Determine the (x, y) coordinate at the center of the cell enclosing the given text.  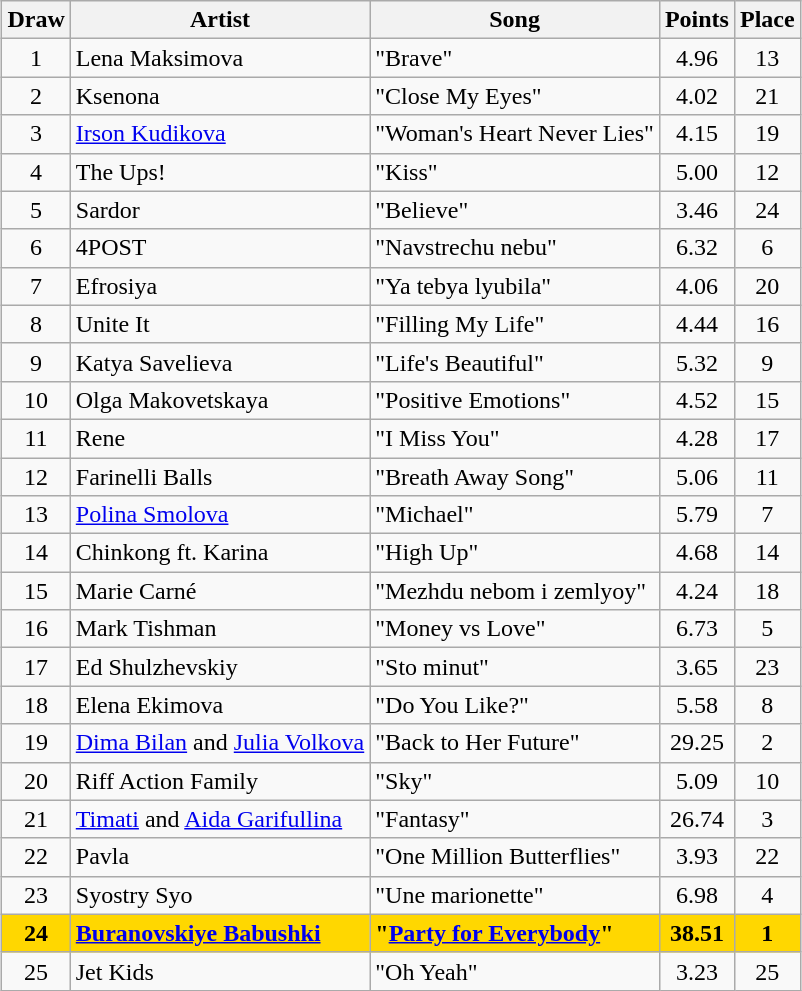
Irson Kudikova (220, 134)
Draw (36, 20)
Song (515, 20)
Artist (220, 20)
"Breath Away Song" (515, 477)
"Brave" (515, 58)
Olga Makovetskaya (220, 400)
38.51 (696, 933)
"Life's Beautiful" (515, 362)
"Party for Everybody" (515, 933)
Ed Shulzhevskiy (220, 667)
3.93 (696, 857)
4.68 (696, 553)
Pavla (220, 857)
4.44 (696, 324)
Dima Bilan and Julia Volkova (220, 743)
Polina Smolova (220, 515)
4POST (220, 248)
3.23 (696, 971)
4.52 (696, 400)
26.74 (696, 819)
Elena Ekimova (220, 705)
Points (696, 20)
3.65 (696, 667)
5.32 (696, 362)
"High Up" (515, 553)
Timati and Aida Garifullina (220, 819)
Syostry Syo (220, 895)
6.73 (696, 629)
"Sto minut" (515, 667)
Lena Maksimova (220, 58)
4.24 (696, 591)
Sardor (220, 210)
5.09 (696, 781)
Efrosiya (220, 286)
Unite It (220, 324)
Farinelli Balls (220, 477)
"I Miss You" (515, 438)
29.25 (696, 743)
"Mezhdu nebom i zemlyoy" (515, 591)
Rene (220, 438)
"Believe" (515, 210)
Jet Kids (220, 971)
Marie Carné (220, 591)
"Oh Yeah" (515, 971)
"Une marionette" (515, 895)
5.79 (696, 515)
Katya Savelieva (220, 362)
"Ya tebya lyubila" (515, 286)
4.06 (696, 286)
"Michael" (515, 515)
4.15 (696, 134)
"Woman's Heart Never Lies" (515, 134)
"Money vs Love" (515, 629)
Buranovskiye Babushki (220, 933)
3.46 (696, 210)
"Filling My Life" (515, 324)
Riff Action Family (220, 781)
"Fantasy" (515, 819)
The Ups! (220, 172)
6.98 (696, 895)
4.96 (696, 58)
"Do You Like?" (515, 705)
"Kiss" (515, 172)
"One Million Butterflies" (515, 857)
"Close My Eyes" (515, 96)
5.06 (696, 477)
"Sky" (515, 781)
Ksenona (220, 96)
Place (767, 20)
Mark Tishman (220, 629)
4.02 (696, 96)
Chinkong ft. Karina (220, 553)
"Back to Her Future" (515, 743)
"Positive Emotions" (515, 400)
5.00 (696, 172)
"Navstrechu nebu" (515, 248)
4.28 (696, 438)
5.58 (696, 705)
6.32 (696, 248)
